For the text-containing cell, return its midpoint in (x, y) coordinate format. 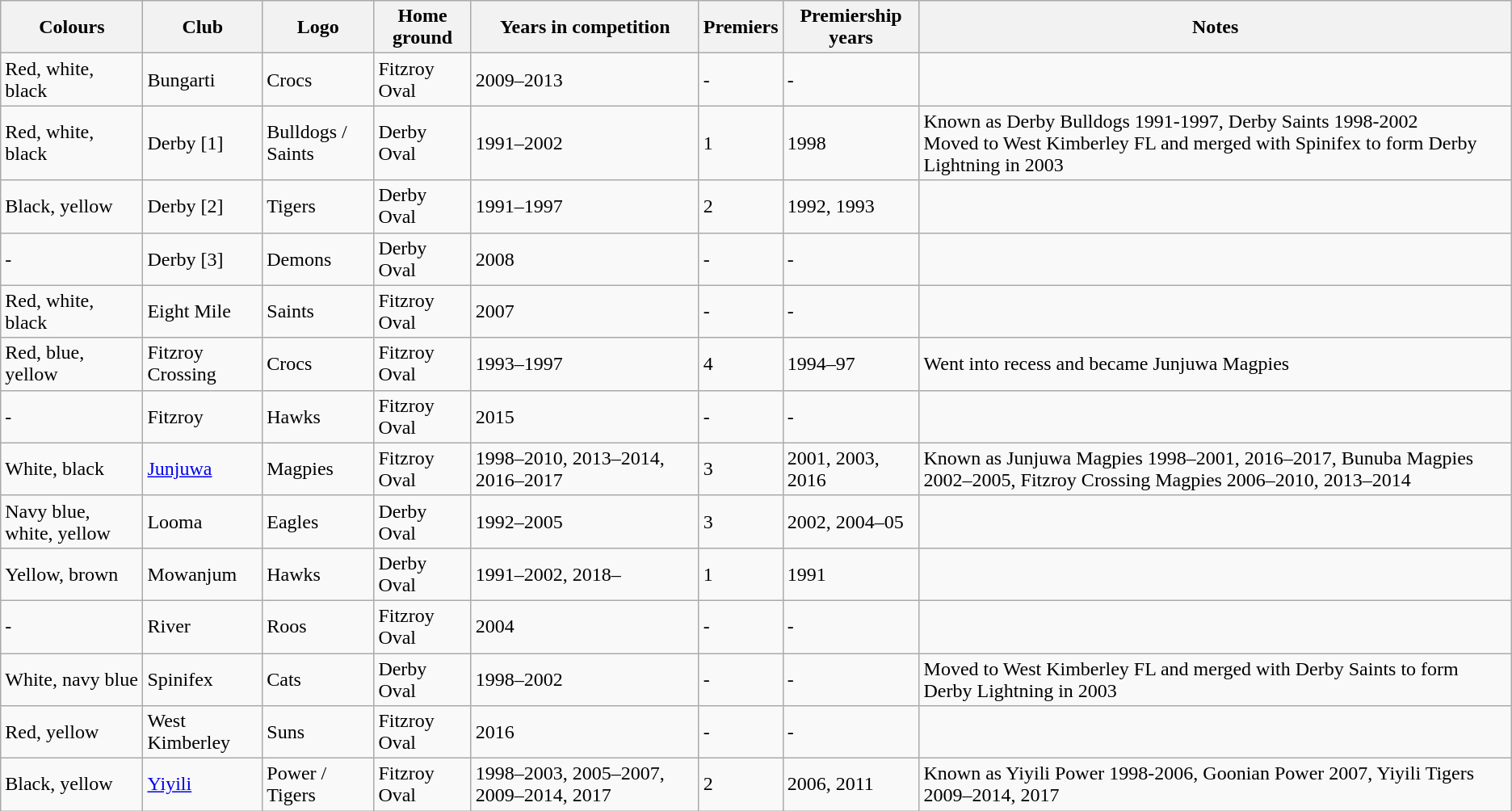
White, navy blue (72, 679)
Junjuwa (203, 469)
2008 (585, 258)
2007 (585, 312)
Saints (318, 312)
Known as Derby Bulldogs 1991-1997, Derby Saints 1998-2002Moved to West Kimberley FL and merged with Spinifex to form Derby Lightning in 2003 (1215, 143)
White, black (72, 469)
Yiyili (203, 785)
Logo (318, 27)
Notes (1215, 27)
Suns (318, 732)
Premiers (741, 27)
Cats (318, 679)
1991–2002 (585, 143)
1998–2002 (585, 679)
Eagles (318, 522)
Known as Junjuwa Magpies 1998–2001, 2016–2017, Bunuba Magpies 2002–2005, Fitzroy Crossing Magpies 2006–2010, 2013–2014 (1215, 469)
Power / Tigers (318, 785)
Years in competition (585, 27)
1994–97 (851, 363)
Fitzroy (203, 417)
Tigers (318, 207)
Went into recess and became Junjuwa Magpies (1215, 363)
Red, yellow (72, 732)
River (203, 627)
1998–2010, 2013–2014, 2016–2017 (585, 469)
Known as Yiyili Power 1998-2006, Goonian Power 2007, Yiyili Tigers 2009–2014, 2017 (1215, 785)
2016 (585, 732)
Moved to West Kimberley FL and merged with Derby Saints to form Derby Lightning in 2003 (1215, 679)
Red, blue, yellow (72, 363)
Derby [2] (203, 207)
Navy blue, white, yellow (72, 522)
Yellow, brown (72, 574)
1998–2003, 2005–2007, 2009–2014, 2017 (585, 785)
1992–2005 (585, 522)
Looma (203, 522)
1998 (851, 143)
West Kimberley (203, 732)
Magpies (318, 469)
1991 (851, 574)
Derby [1] (203, 143)
Home ground (422, 27)
Club (203, 27)
2004 (585, 627)
1991–2002, 2018– (585, 574)
Spinifex (203, 679)
2009–2013 (585, 79)
Bulldogs / Saints (318, 143)
1993–1997 (585, 363)
Bungarti (203, 79)
2015 (585, 417)
Roos (318, 627)
Demons (318, 258)
2002, 2004–05 (851, 522)
Fitzroy Crossing (203, 363)
Premiership years (851, 27)
Eight Mile (203, 312)
1991–1997 (585, 207)
1992, 1993 (851, 207)
Colours (72, 27)
4 (741, 363)
2001, 2003, 2016 (851, 469)
Mowanjum (203, 574)
2006, 2011 (851, 785)
Derby [3] (203, 258)
